Find where the given text appears and provide that cell's center as [X, Y] coordinate. 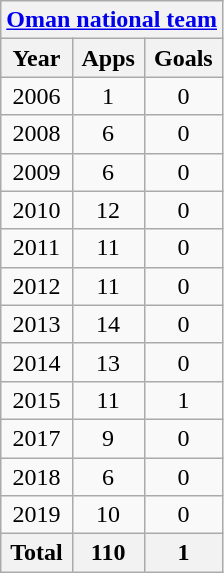
2014 [36, 362]
2011 [36, 248]
13 [108, 362]
2008 [36, 134]
9 [108, 438]
2018 [36, 477]
Oman national team [112, 20]
2009 [36, 172]
2017 [36, 438]
Total [36, 553]
2015 [36, 400]
2010 [36, 210]
Goals [183, 58]
110 [108, 553]
2006 [36, 96]
12 [108, 210]
10 [108, 515]
2013 [36, 324]
Year [36, 58]
2012 [36, 286]
14 [108, 324]
2019 [36, 515]
Apps [108, 58]
